Return the (x, y) coordinate for the center point of the cell that contains the specified text.  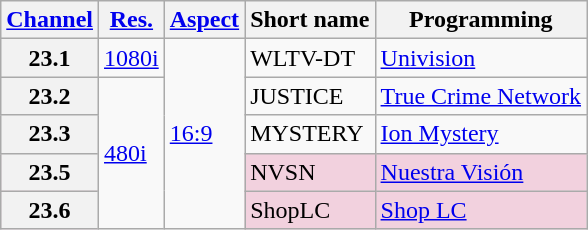
Shop LC (481, 210)
MYSTERY (310, 134)
23.6 (50, 210)
WLTV-DT (310, 58)
1080i (132, 58)
Channel (50, 20)
True Crime Network (481, 96)
JUSTICE (310, 96)
Aspect (204, 20)
23.1 (50, 58)
23.5 (50, 172)
23.2 (50, 96)
Ion Mystery (481, 134)
Short name (310, 20)
Univision (481, 58)
Nuestra Visión (481, 172)
480i (132, 153)
NVSN (310, 172)
Programming (481, 20)
Res. (132, 20)
23.3 (50, 134)
ShopLC (310, 210)
16:9 (204, 134)
